Return [X, Y] of the center of cell containing provided text 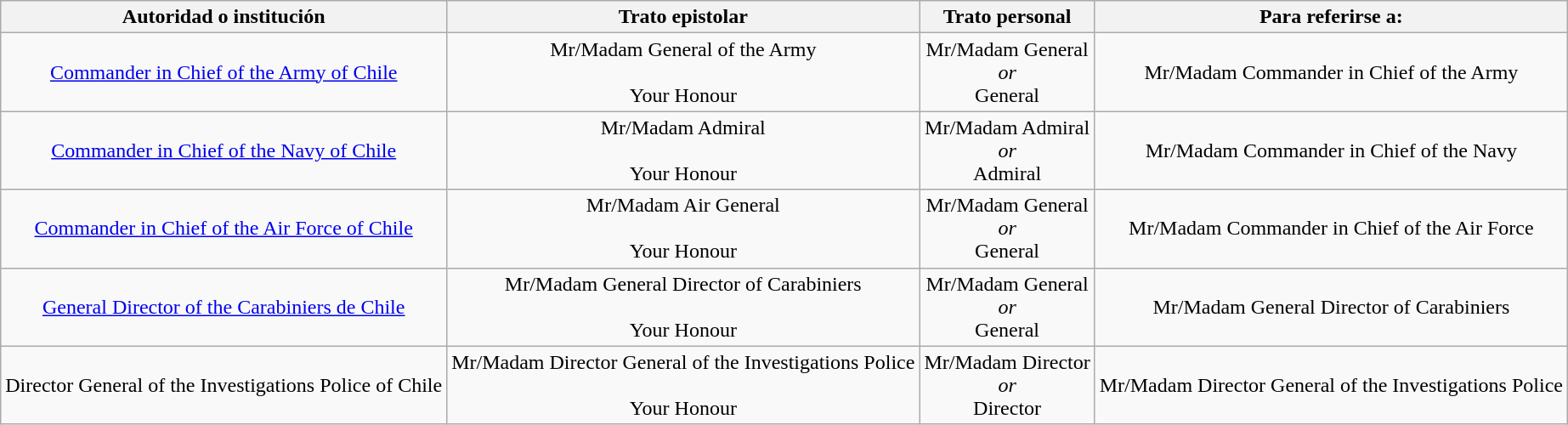
Commander in Chief of the Army of Chile [224, 72]
Director General of the Investigations Police of Chile [224, 385]
Autoridad o institución [224, 17]
Mr/Madam Director General of the Investigations Police [1331, 385]
Mr/Madam General Director of Carabiniers [1331, 307]
Mr/Madam Commander in Chief of the Army [1331, 72]
Trato personal [1007, 17]
General Director of the Carabiniers de Chile [224, 307]
Mr/Madam Commander in Chief of the Navy [1331, 150]
Mr/Madam AdmiralYour Honour [683, 150]
Mr/Madam Air GeneralYour Honour [683, 229]
Mr/Madam General Director of CarabiniersYour Honour [683, 307]
Mr/Madam Director General of the Investigations PoliceYour Honour [683, 385]
Mr/Madam DirectororDirector [1007, 385]
Para referirse a: [1331, 17]
Mr/Madam AdmiralorAdmiral [1007, 150]
Mr/Madam Commander in Chief of the Air Force [1331, 229]
Trato epistolar [683, 17]
Commander in Chief of the Air Force of Chile [224, 229]
Mr/Madam General of the ArmyYour Honour [683, 72]
Commander in Chief of the Navy of Chile [224, 150]
